Identify which cell holds the provided text, then report its [x, y] central coordinate. 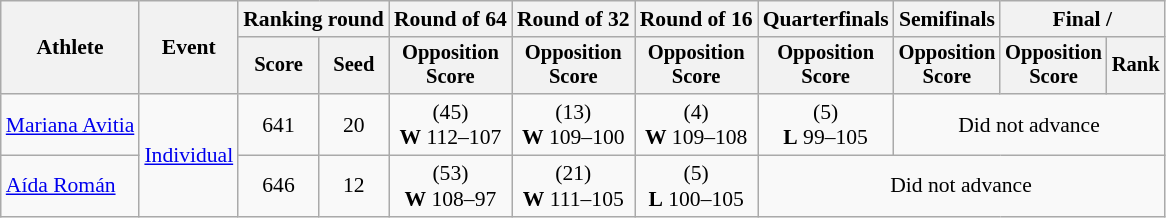
Seed [354, 66]
Round of 16 [696, 19]
Athlete [70, 48]
Round of 64 [450, 19]
(5)L 100–105 [696, 186]
Final / [1082, 19]
20 [354, 124]
Rank [1136, 66]
Score [278, 66]
(21)W 111–105 [574, 186]
(53)W 108–97 [450, 186]
Quarterfinals [826, 19]
Event [188, 48]
Semifinals [948, 19]
(45)W 112–107 [450, 124]
(4)W 109–108 [696, 124]
Mariana Avitia [70, 124]
641 [278, 124]
Ranking round [314, 19]
(5)L 99–105 [826, 124]
(13)W 109–100 [574, 124]
Aída Román [70, 186]
12 [354, 186]
Individual [188, 155]
Round of 32 [574, 19]
646 [278, 186]
